Return (X, Y) of the center of cell containing provided text 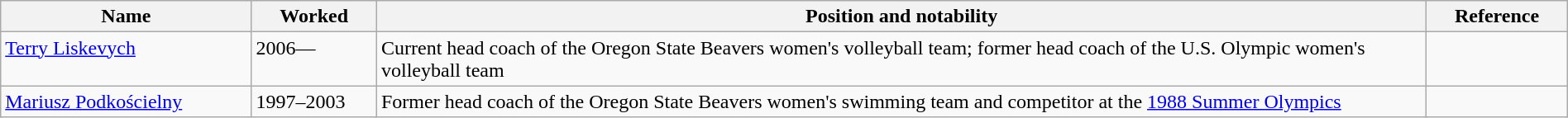
1997–2003 (314, 101)
Mariusz Podkościelny (126, 101)
Reference (1497, 17)
Worked (314, 17)
2006— (314, 59)
Former head coach of the Oregon State Beavers women's swimming team and competitor at the 1988 Summer Olympics (901, 101)
Current head coach of the Oregon State Beavers women's volleyball team; former head coach of the U.S. Olympic women's volleyball team (901, 59)
Name (126, 17)
Position and notability (901, 17)
Terry Liskevych (126, 59)
